Provide the (x, y) coordinate of the cell's center where the given text is located.  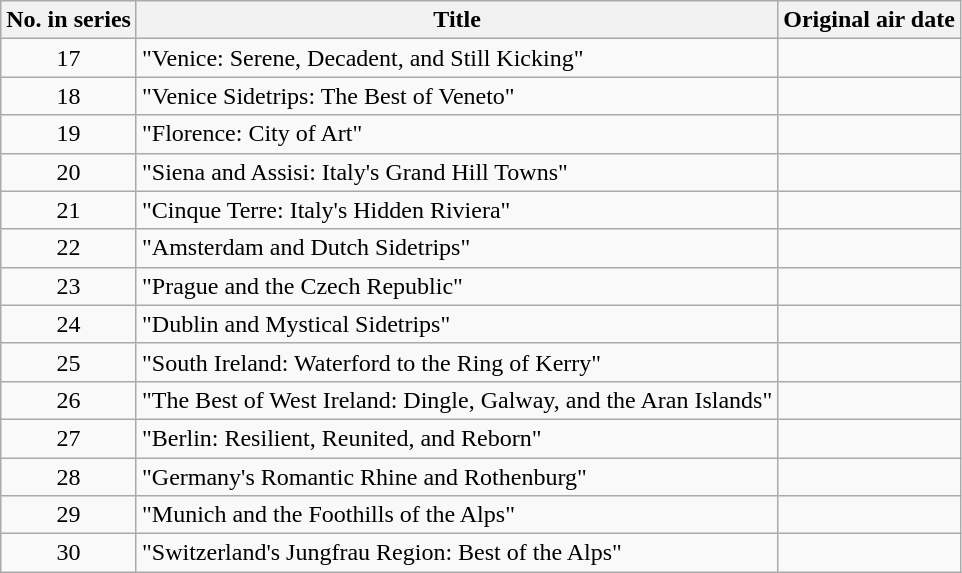
29 (69, 515)
19 (69, 134)
"Germany's Romantic Rhine and Rothenburg" (456, 477)
"Prague and the Czech Republic" (456, 286)
"Dublin and Mystical Sidetrips" (456, 324)
Original air date (870, 20)
"Cinque Terre: Italy's Hidden Riviera" (456, 210)
"Munich and the Foothills of the Alps" (456, 515)
24 (69, 324)
Title (456, 20)
28 (69, 477)
"The Best of West Ireland: Dingle, Galway, and the Aran Islands" (456, 400)
"Amsterdam and Dutch Sidetrips" (456, 248)
"Venice Sidetrips: The Best of Veneto" (456, 96)
"Berlin: Resilient, Reunited, and Reborn" (456, 438)
"Venice: Serene, Decadent, and Still Kicking" (456, 58)
18 (69, 96)
27 (69, 438)
20 (69, 172)
25 (69, 362)
22 (69, 248)
"Florence: City of Art" (456, 134)
17 (69, 58)
21 (69, 210)
"South Ireland: Waterford to the Ring of Kerry" (456, 362)
30 (69, 553)
"Switzerland's Jungfrau Region: Best of the Alps" (456, 553)
No. in series (69, 20)
26 (69, 400)
23 (69, 286)
"Siena and Assisi: Italy's Grand Hill Towns" (456, 172)
